Return the [x, y] coordinate for the center point of the cell that contains the specified text.  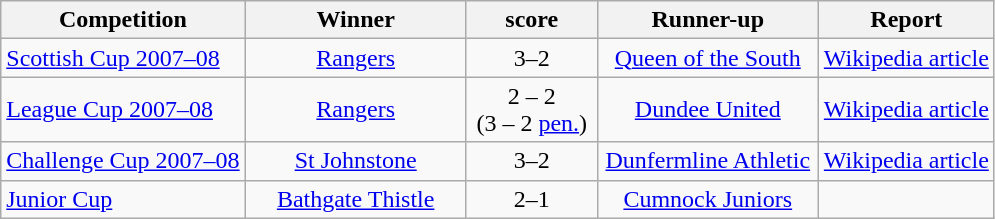
Dunfermline Athletic [708, 161]
2–1 [532, 199]
Runner-up [708, 20]
2 – 2 (3 – 2 pen.) [532, 110]
Winner [356, 20]
Report [906, 20]
League Cup 2007–08 [123, 110]
St Johnstone [356, 161]
Competition [123, 20]
Scottish Cup 2007–08 [123, 58]
Challenge Cup 2007–08 [123, 161]
score [532, 20]
Junior Cup [123, 199]
Queen of the South [708, 58]
Dundee United [708, 110]
Cumnock Juniors [708, 199]
Bathgate Thistle [356, 199]
